Return the (X, Y) coordinate for the center point of the cell that contains the specified text.  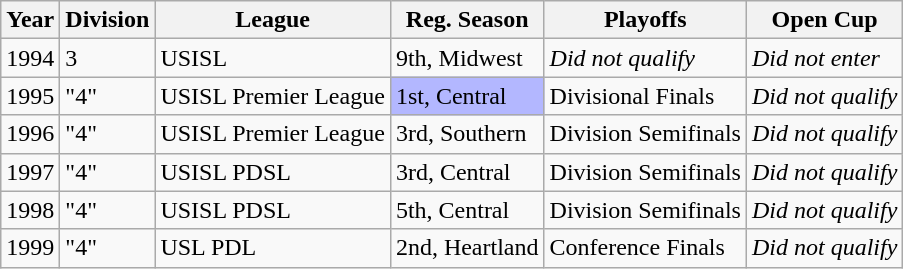
USISL (272, 58)
3rd, Central (467, 172)
1999 (30, 248)
1996 (30, 134)
1997 (30, 172)
USL PDL (272, 248)
3 (108, 58)
Division (108, 20)
Year (30, 20)
Divisional Finals (645, 96)
Reg. Season (467, 20)
Playoffs (645, 20)
1998 (30, 210)
Did not enter (824, 58)
1994 (30, 58)
Conference Finals (645, 248)
1st, Central (467, 96)
2nd, Heartland (467, 248)
League (272, 20)
3rd, Southern (467, 134)
5th, Central (467, 210)
1995 (30, 96)
Open Cup (824, 20)
9th, Midwest (467, 58)
